Output the [X, Y] coordinate of the center of the cell containing the given text.  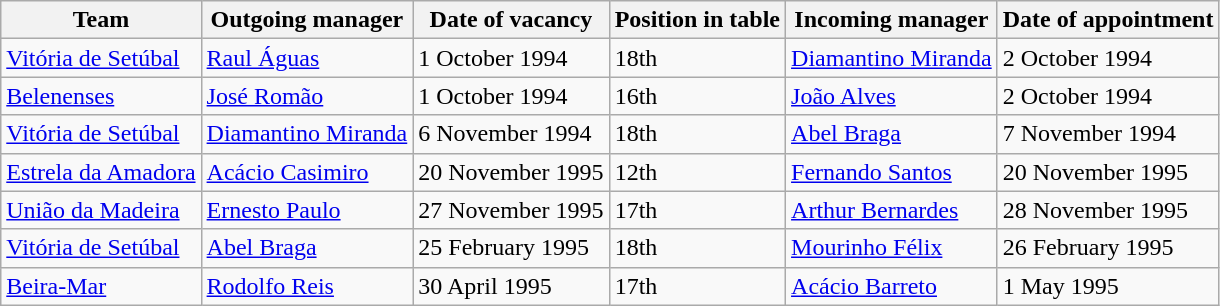
6 November 1994 [511, 134]
Acácio Barreto [892, 286]
26 February 1995 [1108, 248]
Ernesto Paulo [307, 210]
Date of vacancy [511, 20]
16th [697, 96]
7 November 1994 [1108, 134]
João Alves [892, 96]
Mourinho Félix [892, 248]
Fernando Santos [892, 172]
Date of appointment [1108, 20]
Arthur Bernardes [892, 210]
Incoming manager [892, 20]
Outgoing manager [307, 20]
Rodolfo Reis [307, 286]
27 November 1995 [511, 210]
30 April 1995 [511, 286]
Estrela da Amadora [101, 172]
12th [697, 172]
28 November 1995 [1108, 210]
Position in table [697, 20]
25 February 1995 [511, 248]
Acácio Casimiro [307, 172]
Team [101, 20]
1 May 1995 [1108, 286]
União da Madeira [101, 210]
Belenenses [101, 96]
Raul Águas [307, 58]
José Romão [307, 96]
Beira-Mar [101, 286]
